Return the (X, Y) coordinate for the center point of the cell that contains the specified text.  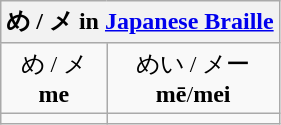
め / メ in Japanese Braille (140, 22)
め / メ me (54, 78)
めい / メー mē/mei (193, 78)
